Scan for the cell matching the given text and deliver its (x, y) coordinate at center. 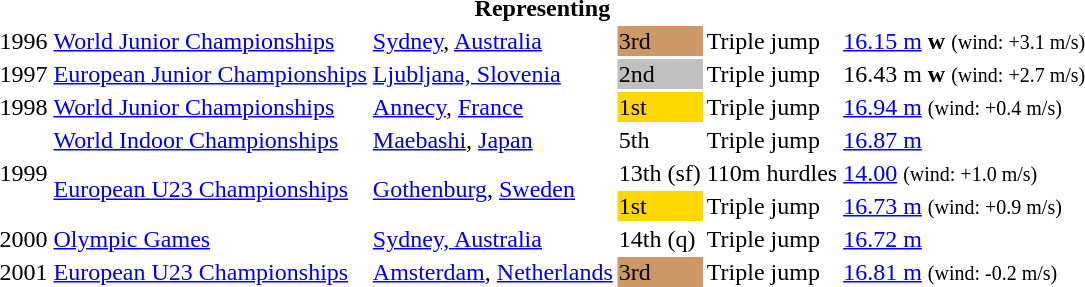
Annecy, France (492, 107)
110m hurdles (772, 173)
World Indoor Championships (210, 140)
2nd (660, 74)
Olympic Games (210, 239)
Amsterdam, Netherlands (492, 272)
5th (660, 140)
14th (q) (660, 239)
European Junior Championships (210, 74)
Ljubljana, Slovenia (492, 74)
13th (sf) (660, 173)
Maebashi, Japan (492, 140)
Gothenburg, Sweden (492, 190)
